Return (X, Y) of the center of cell containing provided text 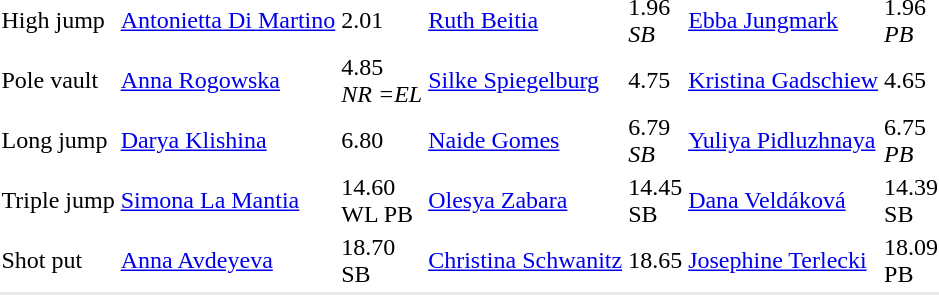
Shot put (58, 260)
18.70 SB (382, 260)
14.60 WL PB (382, 200)
18.65 (656, 260)
Pole vault (58, 80)
4.85NR =EL (382, 80)
Christina Schwanitz (526, 260)
Simona La Mantia (228, 200)
6.79SB (656, 140)
Yuliya Pidluzhnaya (784, 140)
Long jump (58, 140)
Josephine Terlecki (784, 260)
14.45 SB (656, 200)
Anna Rogowska (228, 80)
Triple jump (58, 200)
Darya Klishina (228, 140)
Anna Avdeyeva (228, 260)
Olesya Zabara (526, 200)
Silke Spiegelburg (526, 80)
Dana Veldáková (784, 200)
Kristina Gadschiew (784, 80)
6.80 (382, 140)
Naide Gomes (526, 140)
4.75 (656, 80)
